Output the [X, Y] coordinate of the center of the cell containing the given text.  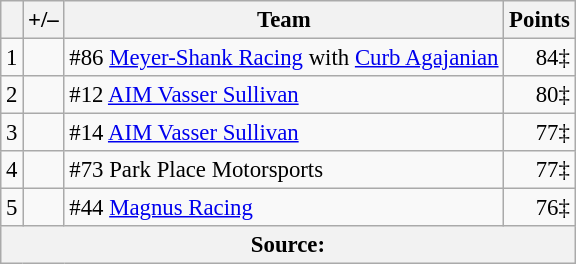
#12 AIM Vasser Sullivan [284, 95]
76‡ [540, 208]
+/– [44, 20]
Team [284, 20]
#73 Park Place Motorsports [284, 170]
84‡ [540, 58]
Points [540, 20]
80‡ [540, 95]
5 [12, 208]
#86 Meyer-Shank Racing with Curb Agajanian [284, 58]
Source: [288, 245]
4 [12, 170]
#44 Magnus Racing [284, 208]
1 [12, 58]
2 [12, 95]
#14 AIM Vasser Sullivan [284, 133]
3 [12, 133]
